From the cell containing the given text, extract its center point as (X, Y) coordinate. 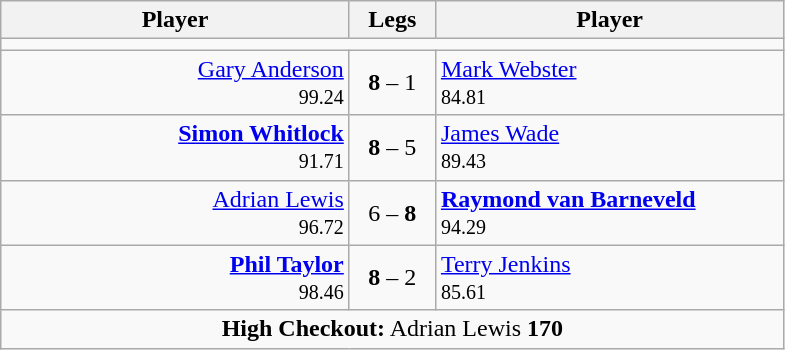
Gary Anderson 99.24 (176, 82)
Raymond van Barneveld 94.29 (610, 212)
Phil Taylor 98.46 (176, 278)
Adrian Lewis 96.72 (176, 212)
6 – 8 (392, 212)
8 – 5 (392, 148)
Simon Whitlock 91.71 (176, 148)
James Wade 89.43 (610, 148)
Mark Webster 84.81 (610, 82)
High Checkout: Adrian Lewis 170 (392, 329)
Terry Jenkins 85.61 (610, 278)
Legs (392, 20)
8 – 2 (392, 278)
8 – 1 (392, 82)
